Determine the [X, Y] coordinate at the center of the cell enclosing the given text.  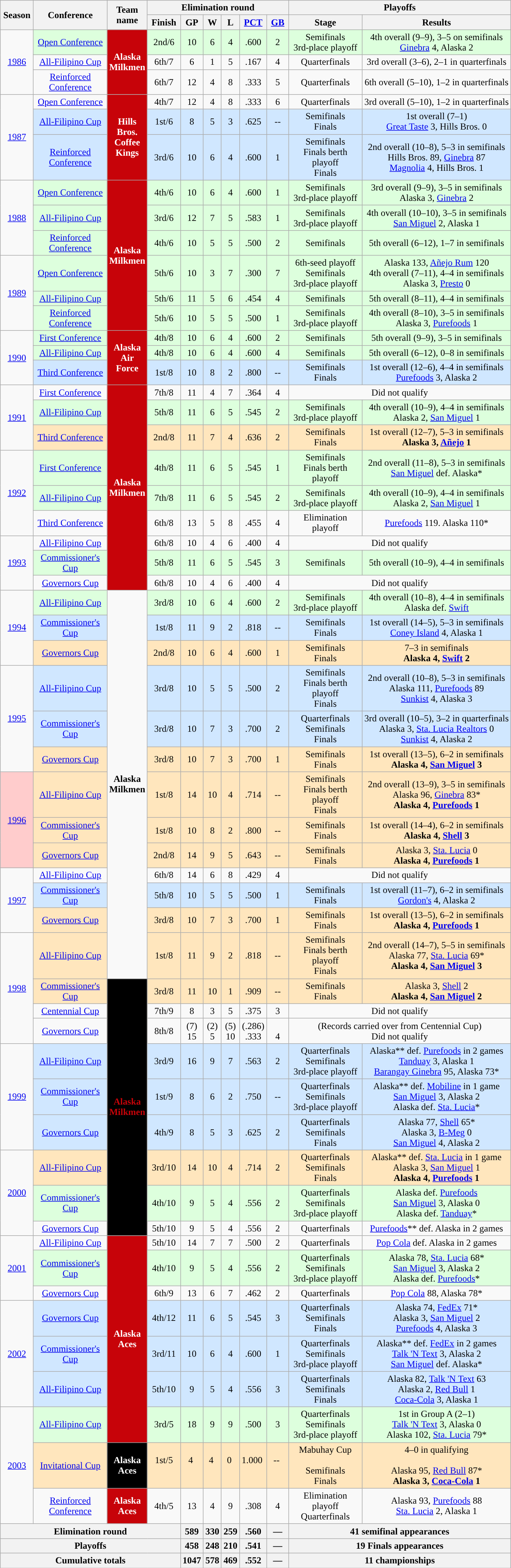
1st overall (14–5), 5–3 in semifinalsConey Island 4, Alaska 1 [437, 628]
.375 [254, 1011]
Alaska 133, Añejo Rum 1204th overall (7–11), 4–4 in semifinalsAlaska 3, Presto 0 [437, 273]
Alaska** def. Purefoods in 2 gamesTanduay 3, Alaska 1Barangay Ginebra 95, Alaska 73* [437, 1061]
Alaska** def. FedEx in 2 gamesTalk 'N Text 3, Alaska 2San Miguel def. Alaska* [437, 1354]
Results [437, 22]
2nd overall (14–7), 5–5 in semifinalsAlaska 77, Sta. Lucia 69*Alaska 4, San Miguel 3 [437, 955]
3rd/5 [164, 1425]
Alaska 3, Sta. Lucia 0Alaska 4, Purefoods 1 [437, 855]
.636 [254, 437]
Alaska 77, Shell 65*Alaska 3, B-Meg 0San Miguel 4, Alaska 2 [437, 1132]
Centennial Cup [70, 1011]
1995 [17, 719]
469 [230, 1560]
1st in Group A (2–1)Talk 'N Text 3, Alaska 0Alaska 102, Sta. Lucia 79* [437, 1425]
5th overall (10–9), 4–4 in semifinals [437, 563]
W [212, 22]
5th overall (6–12), 0–8 in semifinals [437, 353]
1989 [17, 293]
1047 [192, 1560]
GP [192, 22]
Pop Cola 88, Alaska 78* [437, 1293]
.429 [254, 875]
Alaska 82, Talk 'N Text 63Alaska 2, Red Bull 1Coca-Cola 3, Alaska 1 [437, 1389]
4th/7 [164, 102]
.560 [254, 1531]
Pop Cola def. Alaska in 2 games [437, 1243]
Alaska** def. Mobiline in 1 gameSan Miguel 3, Alaska 2Alaska def. Sta. Lucia* [437, 1096]
1st overall (12–6), 4–4 in semifinalsPurefoods 3, Alaska 2 [437, 372]
7th/9 [164, 1011]
4th/12 [164, 1318]
210 [230, 1546]
Alaska 93, Purefoods 88Sta. Lucia 2, Alaska 1 [437, 1506]
5th overall (6–12), 1–7 in semifinals [437, 243]
0 [230, 1465]
Season [17, 15]
1st/9 [164, 1096]
Alaska def. PurefoodsSan Miguel 3, Alaska 0Alaska def. Tanduay* [437, 1203]
1st overall (13–5), 6–2 in semifinalsAlaska 4, San Miguel 3 [437, 760]
3rd overall (5–10), 1–2 in quarterfinals [437, 102]
16 [192, 1061]
.552 [254, 1560]
19 Finals appearances [400, 1546]
Alaska 3, Shell 2Alaska 4, San Miguel 2 [437, 991]
1986 [17, 62]
1998 [17, 988]
4th overall (9–9), 3–5 on semifinals Ginebra 4, Alaska 2 [437, 42]
.750 [254, 1096]
2002 [17, 1354]
.364 [254, 392]
2nd overall (10–8), 5–3 in semifinalsHills Bros. 89, Ginebra 87Magnolia 4, Hills Bros. 1 [437, 157]
Purefoods 119. Alaska 110* [437, 523]
Cumulative totals [91, 1560]
Stage [325, 22]
1987 [17, 137]
.455 [254, 523]
Hills Bros. Coffee Kings [127, 137]
Alaska Air Force [127, 358]
1992 [17, 493]
2nd/6 [164, 42]
GB [278, 22]
Alaska 78, Sta. Lucia 68*San Miguel 3, Alaska 2Alaska def. Purefoods* [437, 1268]
Purefoods** def. Alaska in 2 games [437, 1228]
1st overall (12–7), 5–3 in semifinalsAlaska 3, Añejo 1 [437, 437]
(2)5 [212, 1031]
4–0 in qualifying Alaska 95, Red Bull 87*Alaska 3, Coca-Cola 1 [437, 1465]
Alaska 74, FedEx 71*Alaska 3, San Miguel 2Purefoods 4, Alaska 3 [437, 1318]
1997 [17, 900]
3rd overall (10–5), 3–2 in quarterfinalsAlaska 3, Sta. Lucia Realtors 0Sunkist 4, Alaska 2 [437, 729]
.563 [254, 1061]
Mabuhay Cup SemifinalsFinals [325, 1465]
Finish [164, 22]
1st/5 [164, 1465]
4th overall (8–10), 3–5 in semifinalsAlaska 3, Purefoods 1 [437, 318]
2003 [17, 1465]
.541 [254, 1546]
1st overall (7–1)Great Taste 3, Hills Bros. 0 [437, 122]
1990 [17, 358]
458 [192, 1546]
(7)15 [192, 1031]
1.000 [254, 1465]
6th-seed playoffSemifinals3rd-place playoff [325, 273]
.909 [254, 991]
1994 [17, 628]
1st overall (13–5), 6–2 in semifinalsAlaska 4, Purefoods 1 [437, 920]
578 [212, 1560]
589 [192, 1531]
.462 [254, 1293]
4th overall (10–8), 4–4 in semifinalsAlaska def. Swift [437, 602]
.167 [254, 62]
Conference [70, 15]
3rd overall (3–6), 2–1 in quarterfinals [437, 62]
.300 [254, 273]
2nd overall (13–9), 3–5 in semifinalsAlaska 96, Ginebra 83*Alaska 4, Purefoods 1 [437, 795]
1st overall (11–7), 6–2 in semifinalsGordon's 4, Alaska 2 [437, 895]
8th/8 [164, 1031]
1999 [17, 1096]
41 semifinal appearances [400, 1531]
2001 [17, 1268]
1996 [17, 820]
4th/9 [164, 1132]
Elimination playoffQuarterfinals [325, 1506]
Team name [127, 15]
3rd/10 [164, 1168]
6th overall (5–10), 1–2 in quarterfinals [437, 82]
L [230, 22]
1st/6 [164, 122]
2000 [17, 1193]
2nd overall (10–8), 5–3 in semifinalsAlaska 111, Purefoods 89Sunkist 4, Alaska 3 [437, 689]
PCT [254, 22]
330 [212, 1531]
(Records carried over from Centennial Cup)Did not qualify [400, 1031]
3rd/11 [164, 1354]
5th overall (8–11), 4–4 in semifinals [437, 298]
248 [212, 1546]
3rd overall (9–9), 3–5 in semifinalsAlaska 3, Ginebra 2 [437, 193]
18 [192, 1425]
.583 [254, 217]
6th/9 [164, 1293]
1988 [17, 217]
(.286).333 [254, 1031]
(5)10 [230, 1031]
11 championships [400, 1560]
Invitational Cup [70, 1465]
4th/5 [164, 1506]
5th overall (9–9), 3–5 in semifinals [437, 338]
7–3 in semifinalsAlaska 4, Swift 2 [437, 652]
3rd/9 [164, 1061]
SemifinalsFinals berth playoff [325, 468]
4th overall (10–10), 3–5 in semifinalsSan Miguel 2, Alaska 1 [437, 217]
2nd overall (11–8), 5–3 in semifinalsSan Miguel def. Alaska* [437, 468]
1993 [17, 563]
Elimination playoff [325, 523]
Alaska** def. Sta. Lucia in 1 gameAlaska 3, San Miguel 1Alaska 4, Purefoods 1 [437, 1168]
259 [230, 1531]
.454 [254, 298]
.643 [254, 855]
1st overall (14–4), 6–2 in semifinalsAlaska 4, Shell 3 [437, 830]
1991 [17, 418]
.308 [254, 1506]
